Locate the cell with the specified text and output its (X, Y) center coordinate. 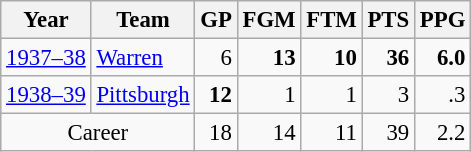
Team (143, 20)
FTM (332, 20)
12 (216, 95)
FGM (269, 20)
Warren (143, 58)
GP (216, 20)
14 (269, 133)
11 (332, 133)
18 (216, 133)
1937–38 (46, 58)
PTS (388, 20)
PPG (443, 20)
Pittsburgh (143, 95)
13 (269, 58)
3 (388, 95)
Year (46, 20)
36 (388, 58)
39 (388, 133)
.3 (443, 95)
6 (216, 58)
6.0 (443, 58)
10 (332, 58)
Career (98, 133)
2.2 (443, 133)
1938–39 (46, 95)
